Provide the [X, Y] coordinate of the cell's center where the given text is located.  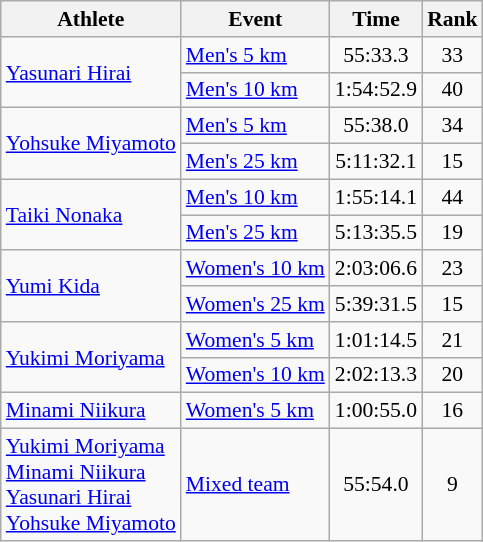
23 [452, 269]
40 [452, 90]
16 [452, 411]
Rank [452, 19]
21 [452, 340]
2:03:06.6 [376, 269]
1:00:55.0 [376, 411]
Women's 25 km [256, 304]
2:02:13.3 [376, 375]
55:38.0 [376, 126]
55:54.0 [376, 485]
Athlete [91, 19]
1:01:14.5 [376, 340]
20 [452, 375]
Mixed team [256, 485]
Yukimi Moriyama [91, 358]
5:13:35.5 [376, 233]
5:11:32.1 [376, 162]
9 [452, 485]
Event [256, 19]
19 [452, 233]
33 [452, 55]
5:39:31.5 [376, 304]
Yukimi MoriyamaMinami NiikuraYasunari HiraiYohsuke Miyamoto [91, 485]
Yumi Kida [91, 286]
44 [452, 197]
1:54:52.9 [376, 90]
Taiki Nonaka [91, 214]
Minami Niikura [91, 411]
Yasunari Hirai [91, 72]
1:55:14.1 [376, 197]
55:33.3 [376, 55]
34 [452, 126]
Time [376, 19]
Yohsuke Miyamoto [91, 144]
